From the cell containing the given text, extract its center point as [X, Y] coordinate. 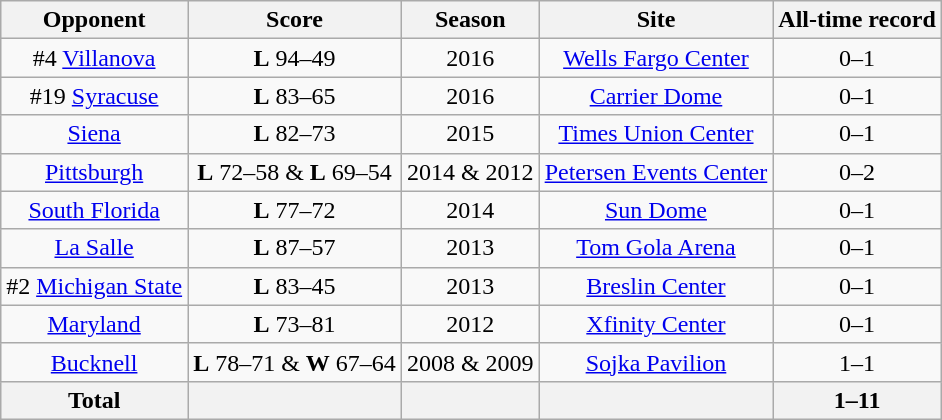
Sojka Pavilion [656, 362]
Pittsburgh [94, 172]
2014 [470, 210]
L 83–65 [295, 96]
Total [94, 400]
Siena [94, 134]
Score [295, 20]
Sun Dome [656, 210]
0–2 [858, 172]
2012 [470, 324]
Season [470, 20]
#4 Villanova [94, 58]
South Florida [94, 210]
L 78–71 & W 67–64 [295, 362]
L 87–57 [295, 248]
L 94–49 [295, 58]
1–11 [858, 400]
Site [656, 20]
La Salle [94, 248]
L 72–58 & L 69–54 [295, 172]
Carrier Dome [656, 96]
1–1 [858, 362]
L 83–45 [295, 286]
Xfinity Center [656, 324]
L 73–81 [295, 324]
Breslin Center [656, 286]
Opponent [94, 20]
Petersen Events Center [656, 172]
2015 [470, 134]
#19 Syracuse [94, 96]
L 77–72 [295, 210]
#2 Michigan State [94, 286]
Times Union Center [656, 134]
Maryland [94, 324]
Wells Fargo Center [656, 58]
2014 & 2012 [470, 172]
Tom Gola Arena [656, 248]
2008 & 2009 [470, 362]
Bucknell [94, 362]
All-time record [858, 20]
L 82–73 [295, 134]
